Pinpoint the cell where the given text exists, returning its (X, Y) midpoint coordinate. 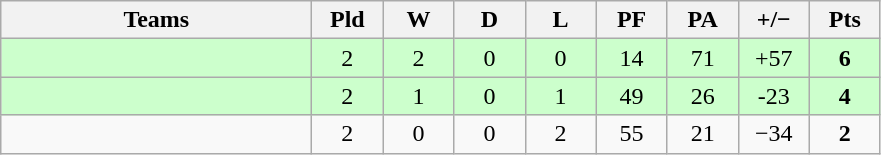
−34 (774, 134)
14 (632, 58)
-23 (774, 96)
71 (702, 58)
L (560, 20)
D (490, 20)
PF (632, 20)
+/− (774, 20)
4 (844, 96)
Teams (156, 20)
26 (702, 96)
Pld (348, 20)
6 (844, 58)
W (418, 20)
21 (702, 134)
Pts (844, 20)
PA (702, 20)
49 (632, 96)
55 (632, 134)
+57 (774, 58)
